Return (X, Y) of the center of cell containing provided text 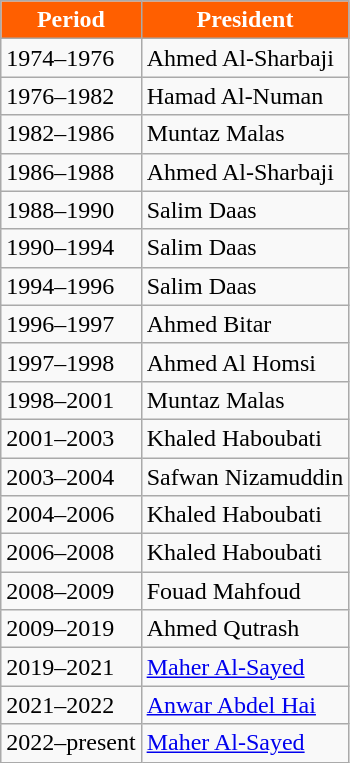
1988–1990 (71, 210)
Ahmed Al Homsi (245, 362)
1996–1997 (71, 324)
President (245, 20)
1982–1986 (71, 134)
2008–2009 (71, 591)
Ahmed Bitar (245, 324)
1998–2001 (71, 400)
Anwar Abdel Hai (245, 705)
Safwan Nizamuddin (245, 477)
1986–1988 (71, 172)
1976–1982 (71, 96)
1990–1994 (71, 248)
Period (71, 20)
1974–1976 (71, 58)
1994–1996 (71, 286)
2004–2006 (71, 515)
2006–2008 (71, 553)
2021–2022 (71, 705)
2003–2004 (71, 477)
2019–2021 (71, 667)
2009–2019 (71, 629)
Ahmed Qutrash (245, 629)
2022–present (71, 743)
2001–2003 (71, 438)
1997–1998 (71, 362)
Hamad Al-Numan (245, 96)
Fouad Mahfoud (245, 591)
